Detect which cell encompasses the target text, then output its (x, y) center coordinate. 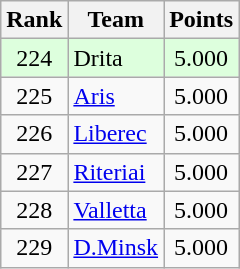
Riteriai (116, 172)
Rank (34, 20)
Team (116, 20)
Points (202, 20)
Drita (116, 58)
Valletta (116, 210)
225 (34, 96)
229 (34, 248)
Liberec (116, 134)
D.Minsk (116, 248)
224 (34, 58)
Aris (116, 96)
226 (34, 134)
228 (34, 210)
227 (34, 172)
